Provide the (X, Y) coordinate of the cell's center where the given text is located.  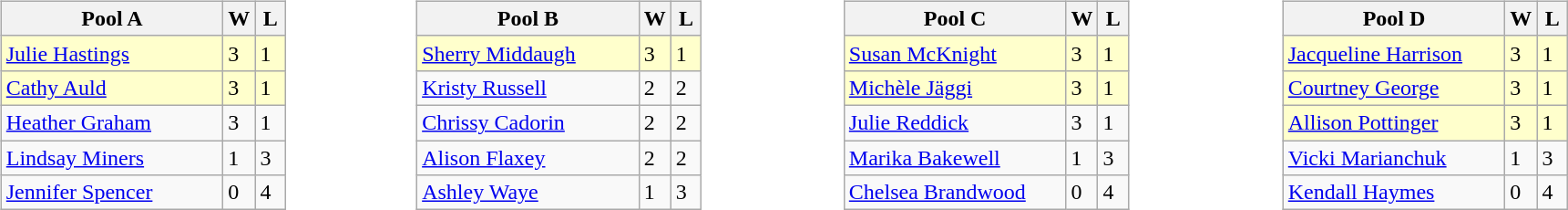
Jennifer Spencer (112, 193)
Pool B (528, 18)
Vicki Marianchuk (1394, 158)
Marika Bakewell (955, 158)
Heather Graham (112, 122)
Chelsea Brandwood (955, 193)
Chrissy Cadorin (528, 122)
Pool A (112, 18)
Julie Hastings (112, 53)
Ashley Waye (528, 193)
Kendall Haymes (1394, 193)
Susan McKnight (955, 53)
Michèle Jäggi (955, 88)
Sherry Middaugh (528, 53)
Jacqueline Harrison (1394, 53)
Courtney George (1394, 88)
Kristy Russell (528, 88)
Pool C (955, 18)
Julie Reddick (955, 122)
Alison Flaxey (528, 158)
Pool D (1394, 18)
Allison Pottinger (1394, 122)
Lindsay Miners (112, 158)
Cathy Auld (112, 88)
